Output the (X, Y) coordinate of the center of the cell containing the given text.  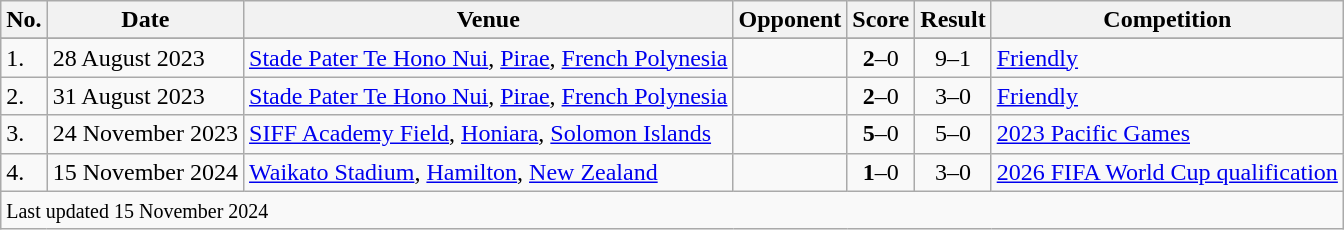
1. (24, 58)
Venue (489, 20)
9–1 (953, 58)
15 November 2024 (145, 172)
31 August 2023 (145, 96)
Competition (1167, 20)
28 August 2023 (145, 58)
4. (24, 172)
2023 Pacific Games (1167, 134)
2026 FIFA World Cup qualification (1167, 172)
1–0 (881, 172)
Date (145, 20)
Last updated 15 November 2024 (672, 210)
Score (881, 20)
2. (24, 96)
Result (953, 20)
Waikato Stadium, Hamilton, New Zealand (489, 172)
No. (24, 20)
3. (24, 134)
Opponent (790, 20)
24 November 2023 (145, 134)
SIFF Academy Field, Honiara, Solomon Islands (489, 134)
